For the text-containing cell, return its midpoint in (X, Y) coordinate format. 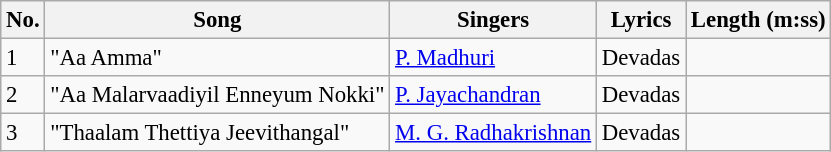
Length (m:ss) (758, 20)
"Aa Malarvaadiyil Enneyum Nokki" (218, 95)
Singers (494, 20)
2 (23, 95)
M. G. Radhakrishnan (494, 133)
P. Madhuri (494, 58)
"Aa Amma" (218, 58)
3 (23, 133)
P. Jayachandran (494, 95)
Song (218, 20)
Lyrics (642, 20)
"Thaalam Thettiya Jeevithangal" (218, 133)
1 (23, 58)
No. (23, 20)
